Extract the [X, Y] coordinate from the center of the cell holding the provided text.  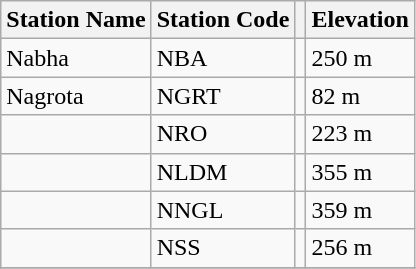
223 m [360, 134]
82 m [360, 96]
Nabha [76, 58]
Station Code [223, 20]
Nagrota [76, 96]
NGRT [223, 96]
359 m [360, 210]
NLDM [223, 172]
NRO [223, 134]
Station Name [76, 20]
Elevation [360, 20]
250 m [360, 58]
NBA [223, 58]
NNGL [223, 210]
NSS [223, 248]
355 m [360, 172]
256 m [360, 248]
